Capture the cell that displays the provided text and extract its (X, Y) central coordinate. 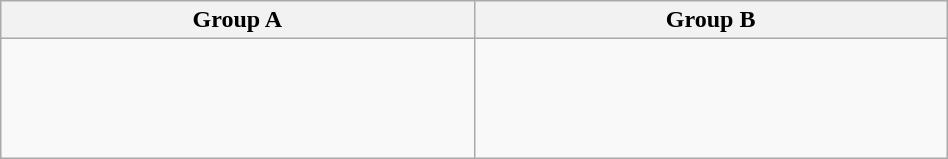
Group A (238, 20)
Group B (710, 20)
